Determine the (x, y) coordinate at the center of the cell enclosing the given text.  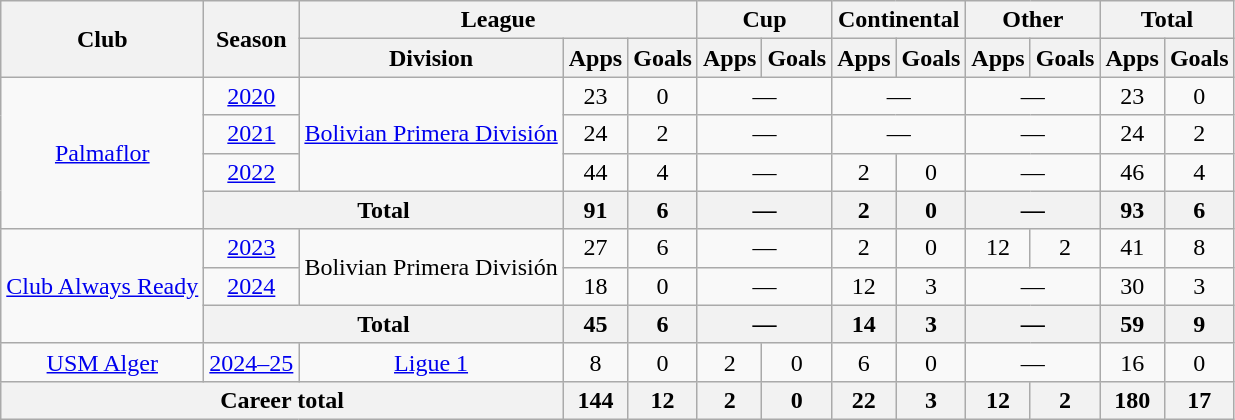
30 (1132, 286)
16 (1132, 362)
League (498, 20)
93 (1132, 210)
2021 (252, 134)
180 (1132, 400)
46 (1132, 172)
Club (102, 39)
2024–25 (252, 362)
USM Alger (102, 362)
22 (864, 400)
Ligue 1 (431, 362)
59 (1132, 324)
9 (1199, 324)
Career total (282, 400)
2024 (252, 286)
2020 (252, 96)
Cup (764, 20)
Club Always Ready (102, 286)
17 (1199, 400)
41 (1132, 248)
18 (595, 286)
Division (431, 58)
14 (864, 324)
Continental (899, 20)
45 (595, 324)
Other (1033, 20)
44 (595, 172)
27 (595, 248)
2022 (252, 172)
Palmaflor (102, 153)
91 (595, 210)
144 (595, 400)
2023 (252, 248)
Season (252, 39)
